Return the [X, Y] coordinate for the center point of the cell that contains the specified text.  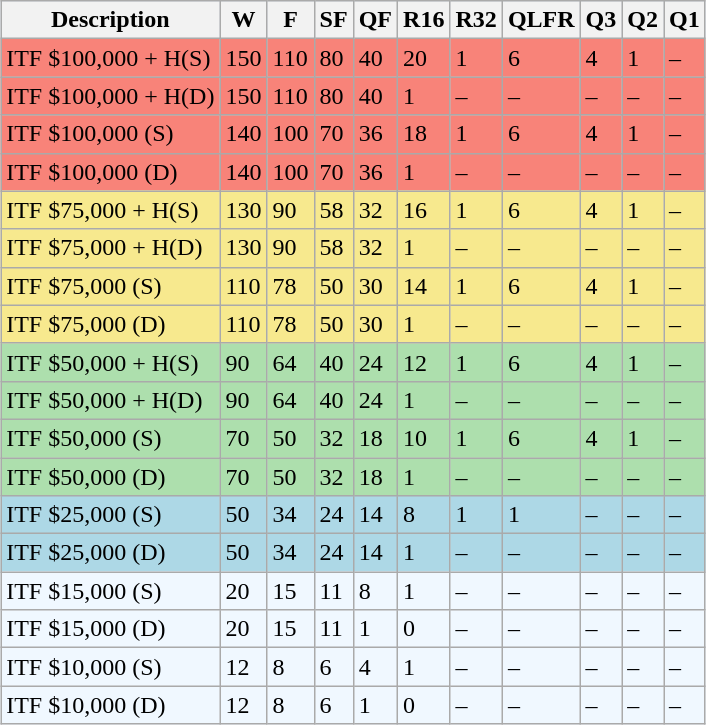
10 [424, 438]
ITF $75,000 (S) [110, 286]
R16 [424, 20]
QF [375, 20]
ITF $100,000 (S) [110, 134]
ITF $100,000 + H(D) [110, 96]
ITF $50,000 + H(S) [110, 362]
F [290, 20]
ITF $75,000 + H(D) [110, 248]
ITF $15,000 (S) [110, 591]
ITF $10,000 (D) [110, 705]
ITF $15,000 (D) [110, 629]
ITF $25,000 (D) [110, 553]
SF [334, 20]
ITF $50,000 (D) [110, 477]
ITF $50,000 + H(D) [110, 400]
QLFR [541, 20]
Description [110, 20]
ITF $100,000 + H(S) [110, 58]
ITF $50,000 (S) [110, 438]
ITF $25,000 (S) [110, 515]
Q1 [685, 20]
Q2 [643, 20]
ITF $75,000 + H(S) [110, 210]
16 [424, 210]
ITF $75,000 (D) [110, 324]
R32 [476, 20]
ITF $10,000 (S) [110, 667]
ITF $100,000 (D) [110, 172]
W [244, 20]
Q3 [601, 20]
